For the text-containing cell, return its midpoint in (X, Y) coordinate format. 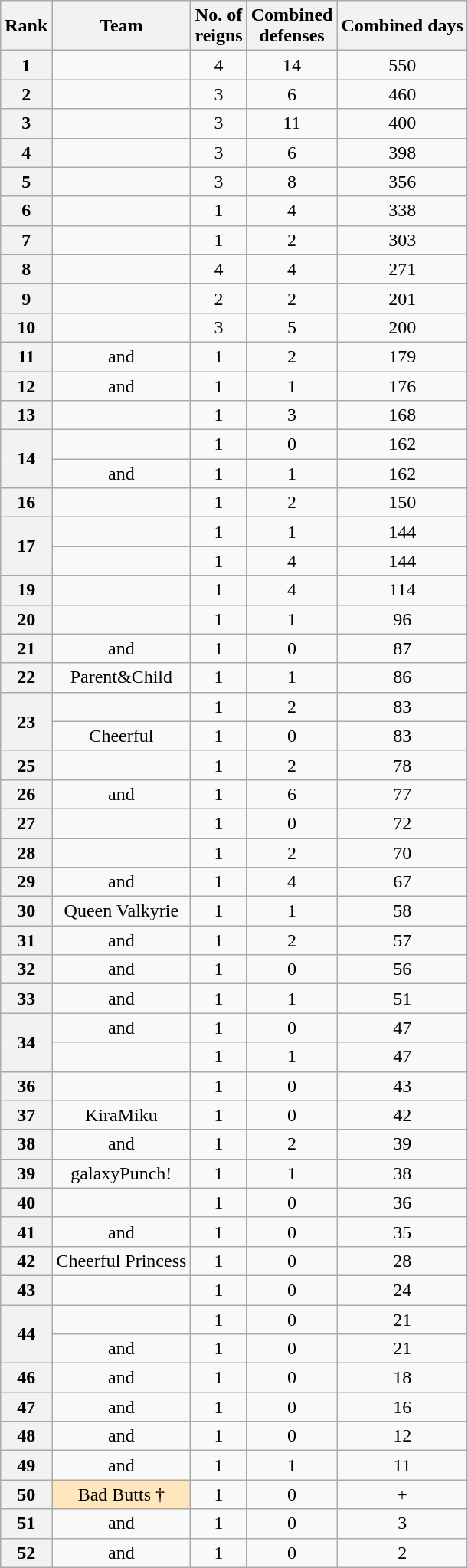
338 (402, 211)
31 (26, 940)
Cheerful Princess (121, 1261)
Combineddefenses (292, 26)
Team (121, 26)
7 (26, 240)
400 (402, 123)
57 (402, 940)
+ (402, 1494)
52 (26, 1553)
10 (26, 327)
24 (402, 1290)
46 (26, 1378)
44 (26, 1333)
Cheerful (121, 736)
77 (402, 794)
179 (402, 356)
Combined days (402, 26)
35 (402, 1232)
78 (402, 765)
20 (26, 619)
86 (402, 677)
27 (26, 823)
32 (26, 969)
200 (402, 327)
48 (26, 1436)
56 (402, 969)
303 (402, 240)
Queen Valkyrie (121, 911)
398 (402, 153)
58 (402, 911)
37 (26, 1115)
96 (402, 619)
22 (26, 677)
KiraMiku (121, 1115)
41 (26, 1232)
19 (26, 590)
26 (26, 794)
356 (402, 182)
70 (402, 853)
67 (402, 882)
No. ofreigns (219, 26)
galaxyPunch! (121, 1173)
Rank (26, 26)
114 (402, 590)
17 (26, 546)
Parent&Child (121, 677)
168 (402, 415)
40 (26, 1202)
460 (402, 94)
201 (402, 298)
30 (26, 911)
25 (26, 765)
23 (26, 721)
29 (26, 882)
18 (402, 1378)
33 (26, 999)
176 (402, 385)
13 (26, 415)
9 (26, 298)
87 (402, 648)
150 (402, 503)
550 (402, 65)
49 (26, 1465)
34 (26, 1042)
72 (402, 823)
271 (402, 269)
Bad Butts † (121, 1494)
50 (26, 1494)
